Return (X, Y) of the center of cell containing provided text 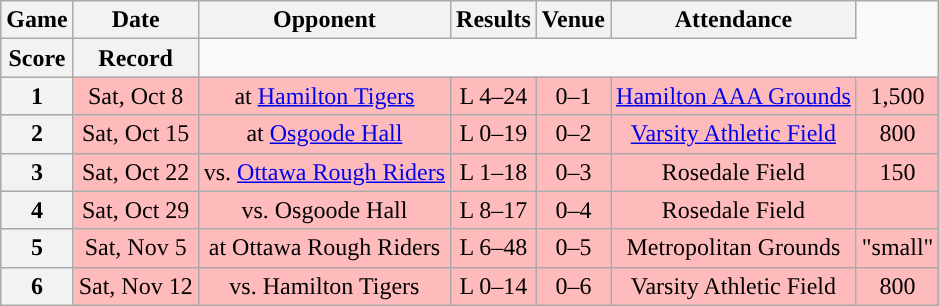
L 1–18 (494, 172)
L 8–17 (494, 210)
0–2 (573, 134)
at Osgoode Hall (324, 134)
vs. Ottawa Rough Riders (324, 172)
Metropolitan Grounds (734, 248)
Sat, Nov 12 (136, 286)
"small" (898, 248)
at Hamilton Tigers (324, 96)
0–6 (573, 286)
6 (37, 286)
Hamilton AAA Grounds (734, 96)
Venue (573, 20)
1,500 (898, 96)
L 4–24 (494, 96)
0–4 (573, 210)
Sat, Oct 15 (136, 134)
L 6–48 (494, 248)
L 0–19 (494, 134)
2 (37, 134)
Sat, Nov 5 (136, 248)
Score (37, 58)
0–3 (573, 172)
L 0–14 (494, 286)
at Ottawa Rough Riders (324, 248)
Opponent (324, 20)
Game (37, 20)
5 (37, 248)
Attendance (734, 20)
vs. Hamilton Tigers (324, 286)
Sat, Oct 22 (136, 172)
150 (898, 172)
Results (494, 20)
0–5 (573, 248)
0–1 (573, 96)
3 (37, 172)
Date (136, 20)
Record (136, 58)
Sat, Oct 29 (136, 210)
1 (37, 96)
vs. Osgoode Hall (324, 210)
Sat, Oct 8 (136, 96)
4 (37, 210)
